Extract the [x, y] coordinate from the center of the cell holding the provided text.  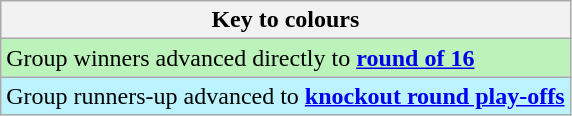
Key to colours [286, 20]
Group winners advanced directly to round of 16 [286, 58]
Group runners-up advanced to knockout round play-offs [286, 96]
